Pinpoint the cell where the given text exists, returning its (x, y) midpoint coordinate. 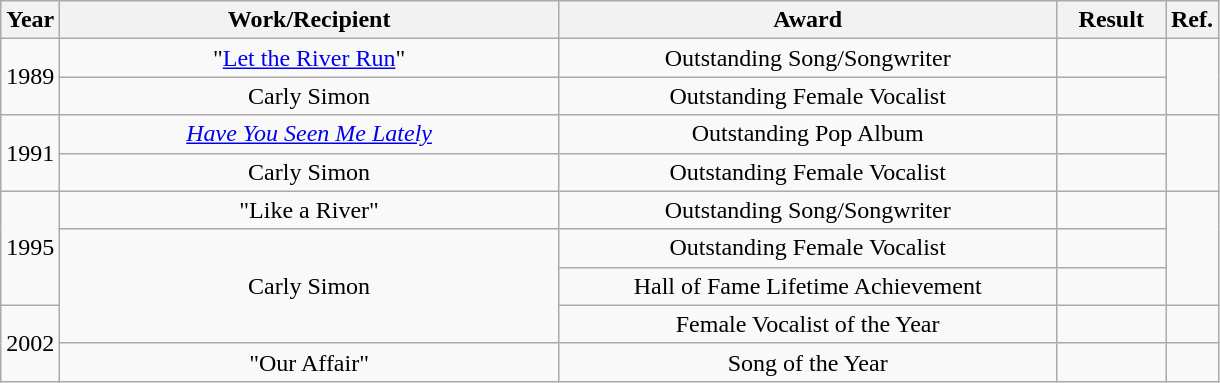
Result (1112, 20)
"Let the River Run" (310, 58)
Work/Recipient (310, 20)
Song of the Year (808, 362)
Have You Seen Me Lately (310, 134)
"Like a River" (310, 210)
1989 (30, 77)
Female Vocalist of the Year (808, 324)
Year (30, 20)
Outstanding Pop Album (808, 134)
"Our Affair" (310, 362)
Hall of Fame Lifetime Achievement (808, 286)
1991 (30, 153)
2002 (30, 343)
Ref. (1192, 20)
1995 (30, 248)
Award (808, 20)
